Locate the cell with the specified text and output its (X, Y) center coordinate. 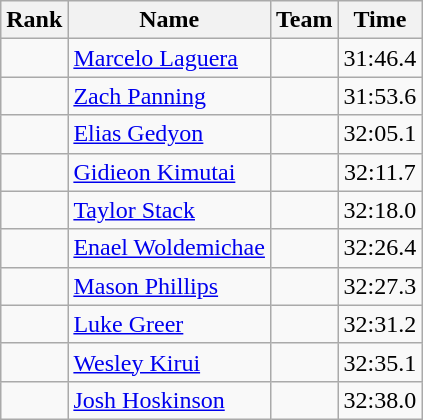
Zach Panning (170, 96)
32:26.4 (380, 248)
Elias Gedyon (170, 134)
31:46.4 (380, 58)
Time (380, 20)
Mason Phillips (170, 286)
Rank (34, 20)
Marcelo Laguera (170, 58)
Wesley Kirui (170, 362)
32:18.0 (380, 210)
32:27.3 (380, 286)
Luke Greer (170, 324)
32:31.2 (380, 324)
Enael Woldemichae (170, 248)
Taylor Stack (170, 210)
32:38.0 (380, 400)
32:35.1 (380, 362)
Josh Hoskinson (170, 400)
Gidieon Kimutai (170, 172)
Name (170, 20)
Team (304, 20)
32:05.1 (380, 134)
31:53.6 (380, 96)
32:11.7 (380, 172)
